Return the [X, Y] coordinate for the center point of the cell that contains the specified text.  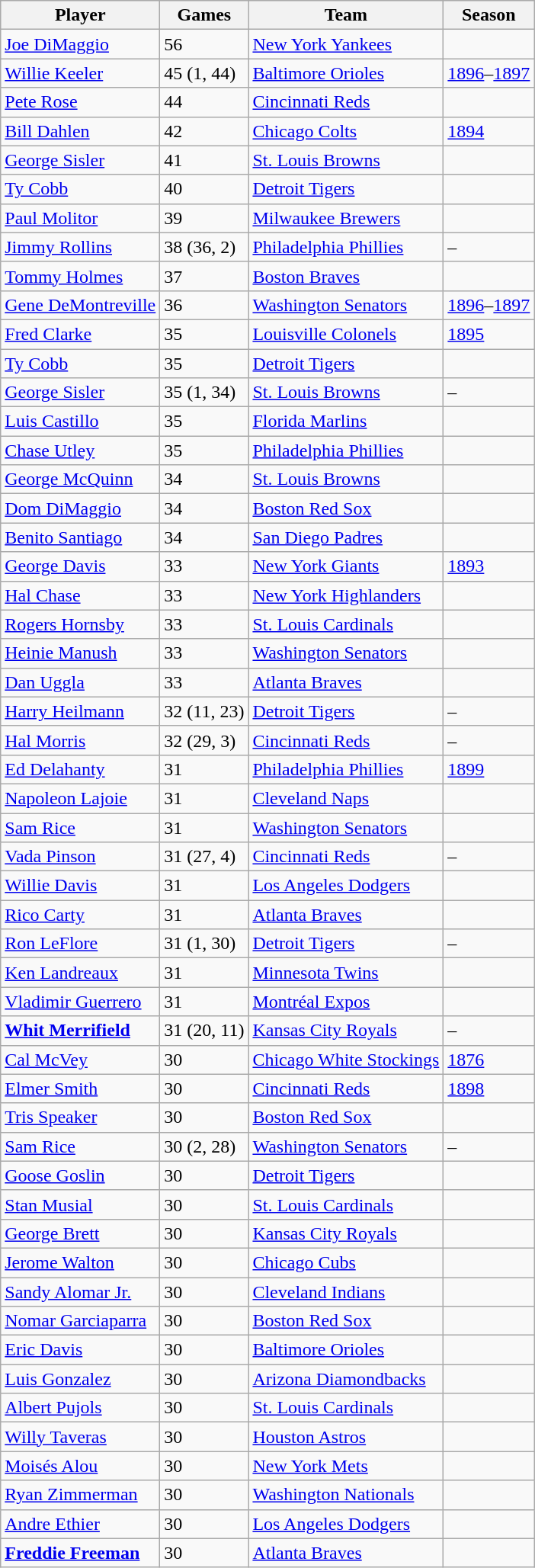
37 [204, 276]
40 [204, 189]
38 (36, 2) [204, 247]
Jimmy Rollins [81, 247]
Napoleon Lajoie [81, 798]
Hal Morris [81, 740]
Minnesota Twins [346, 973]
Hal Chase [81, 595]
44 [204, 102]
Chicago White Stockings [346, 1060]
Team [346, 15]
New York Yankees [346, 44]
Pete Rose [81, 102]
35 (1, 34) [204, 393]
Florida Marlins [346, 422]
Jerome Walton [81, 1262]
New York Mets [346, 1466]
Vladimir Guerrero [81, 1002]
31 (20, 11) [204, 1031]
Boston Braves [346, 276]
Cleveland Indians [346, 1292]
Sandy Alomar Jr. [81, 1292]
Joe DiMaggio [81, 44]
Games [204, 15]
1898 [489, 1089]
Luis Castillo [81, 422]
Louisville Colonels [346, 334]
31 (1, 30) [204, 944]
39 [204, 218]
Heinie Manush [81, 653]
42 [204, 131]
Ryan Zimmerman [81, 1495]
George McQuinn [81, 479]
Andre Ethier [81, 1524]
Willie Davis [81, 886]
Player [81, 15]
41 [204, 160]
Cleveland Naps [346, 798]
Elmer Smith [81, 1089]
Vada Pinson [81, 857]
Ed Delahanty [81, 769]
Whit Merrifield [81, 1031]
45 (1, 44) [204, 73]
32 (29, 3) [204, 740]
1894 [489, 131]
Freddie Freeman [81, 1553]
Tommy Holmes [81, 276]
Rico Carty [81, 915]
Chicago Cubs [346, 1262]
Paul Molitor [81, 218]
Bill Dahlen [81, 131]
Fred Clarke [81, 334]
Milwaukee Brewers [346, 218]
Arizona Diamondbacks [346, 1379]
Eric Davis [81, 1350]
Luis Gonzalez [81, 1379]
31 (27, 4) [204, 857]
Rogers Hornsby [81, 624]
36 [204, 305]
San Diego Padres [346, 537]
Washington Nationals [346, 1495]
1893 [489, 566]
Houston Astros [346, 1437]
Willie Keeler [81, 73]
Dan Uggla [81, 682]
New York Highlanders [346, 595]
56 [204, 44]
Albert Pujols [81, 1408]
George Brett [81, 1233]
Nomar Garciaparra [81, 1321]
Willy Taveras [81, 1437]
1899 [489, 769]
30 (2, 28) [204, 1146]
1895 [489, 334]
32 (11, 23) [204, 711]
Ron LeFlore [81, 944]
Gene DeMontreville [81, 305]
New York Giants [346, 566]
George Davis [81, 566]
Benito Santiago [81, 537]
1876 [489, 1060]
Stan Musial [81, 1204]
Chase Utley [81, 451]
Dom DiMaggio [81, 508]
Harry Heilmann [81, 711]
Cal McVey [81, 1060]
Season [489, 15]
Chicago Colts [346, 131]
Montréal Expos [346, 1002]
Moisés Alou [81, 1466]
Ken Landreaux [81, 973]
Goose Goslin [81, 1175]
Tris Speaker [81, 1117]
